Locate the cell with the specified text and output its [X, Y] center coordinate. 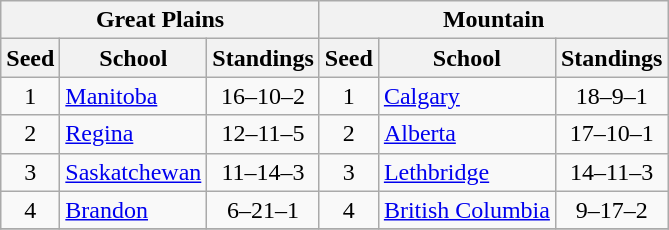
Calgary [466, 96]
Alberta [466, 134]
Lethbridge [466, 172]
9–17–2 [611, 210]
16–10–2 [263, 96]
12–11–5 [263, 134]
Manitoba [134, 96]
17–10–1 [611, 134]
British Columbia [466, 210]
Great Plains [160, 20]
Mountain [494, 20]
18–9–1 [611, 96]
14–11–3 [611, 172]
Brandon [134, 210]
11–14–3 [263, 172]
Regina [134, 134]
6–21–1 [263, 210]
Saskatchewan [134, 172]
